Detect which cell encompasses the target text, then output its [X, Y] center coordinate. 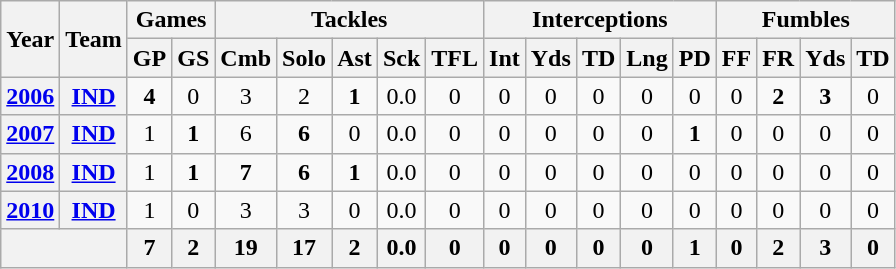
FR [778, 58]
Tackles [350, 20]
19 [246, 248]
TFL [455, 58]
2008 [30, 172]
2006 [30, 96]
Sck [401, 58]
17 [304, 248]
4 [149, 96]
FF [736, 58]
Int [505, 58]
Year [30, 39]
Team [94, 39]
GP [149, 58]
Ast [355, 58]
Cmb [246, 58]
Fumbles [806, 20]
Lng [647, 58]
Solo [304, 58]
PD [694, 58]
GS [194, 58]
2010 [30, 210]
Interceptions [600, 20]
Games [170, 20]
2007 [30, 134]
